Return the (X, Y) coordinate for the center point of the cell that contains the specified text.  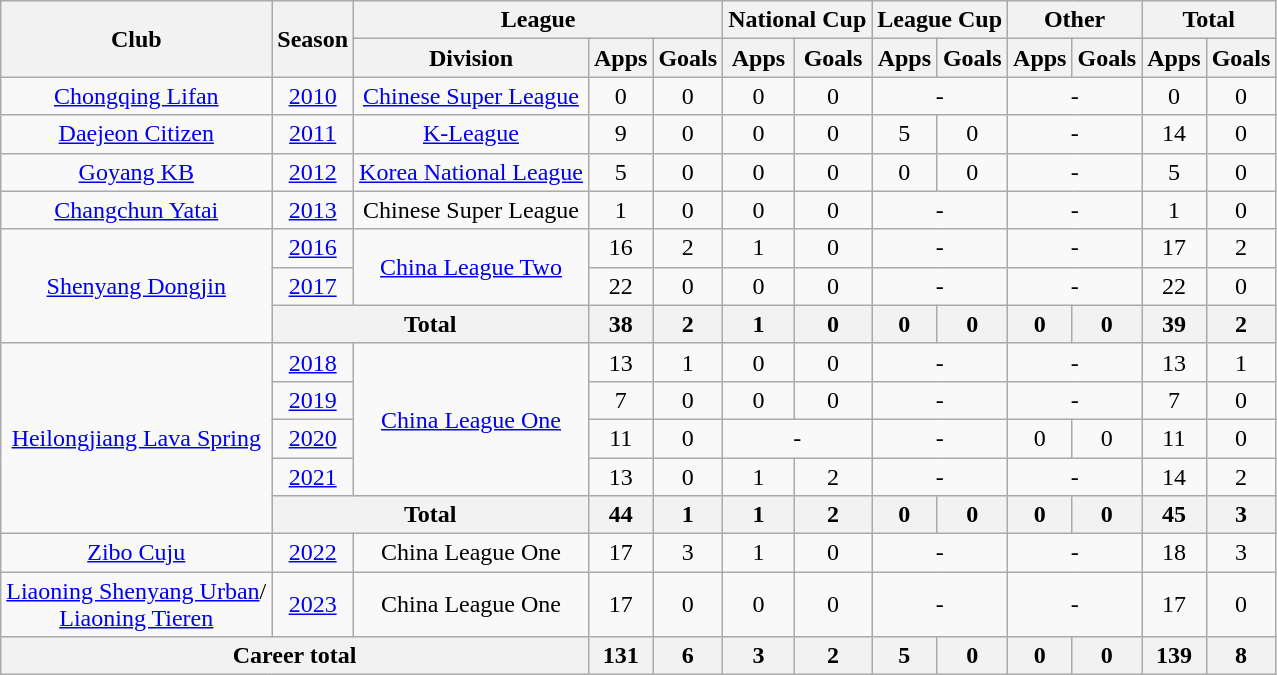
Season (313, 39)
2010 (313, 96)
2019 (313, 400)
Changchun Yatai (136, 210)
Shenyang Dongjin (136, 286)
38 (620, 324)
Heilongjiang Lava Spring (136, 438)
139 (1174, 656)
Career total (295, 656)
Liaoning Shenyang Urban/Liaoning Tieren (136, 604)
2018 (313, 362)
Chongqing Lifan (136, 96)
2022 (313, 553)
131 (620, 656)
18 (1174, 553)
National Cup (798, 20)
39 (1174, 324)
Division (472, 58)
2012 (313, 172)
8 (1241, 656)
44 (620, 515)
2023 (313, 604)
Other (1075, 20)
9 (620, 134)
Daejeon Citizen (136, 134)
2013 (313, 210)
Korea National League (472, 172)
2020 (313, 438)
Goyang KB (136, 172)
2017 (313, 286)
45 (1174, 515)
2021 (313, 477)
K-League (472, 134)
6 (688, 656)
16 (620, 248)
China League Two (472, 267)
League Cup (940, 20)
2011 (313, 134)
Zibo Cuju (136, 553)
2016 (313, 248)
Club (136, 39)
League (538, 20)
